Extract the (x, y) coordinate from the center of the cell holding the provided text.  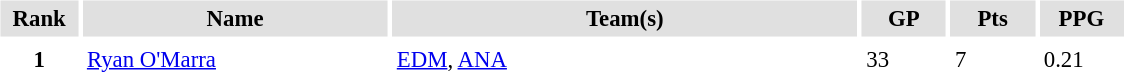
Team(s) (624, 18)
Rank (38, 18)
GP (904, 18)
Pts (993, 18)
PPG (1081, 18)
Name (234, 18)
